Extract the [X, Y] coordinate from the center of the cell holding the provided text.  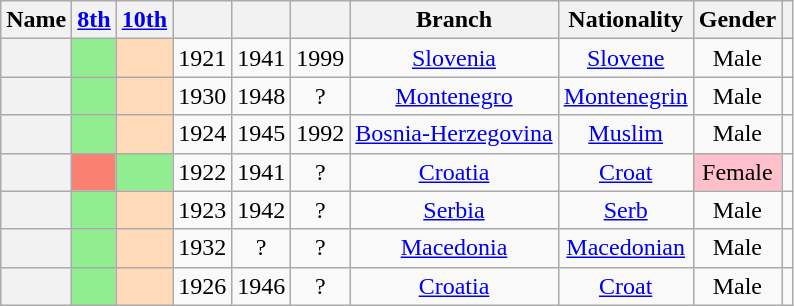
1992 [320, 134]
1923 [202, 210]
10th [144, 20]
8th [94, 20]
Serb [626, 210]
1930 [202, 96]
1942 [262, 210]
Nationality [626, 20]
Montenegro [454, 96]
1921 [202, 58]
Name [36, 20]
Gender [737, 20]
1946 [262, 286]
Montenegrin [626, 96]
Macedonian [626, 248]
1924 [202, 134]
1945 [262, 134]
1932 [202, 248]
Muslim [626, 134]
Slovene [626, 58]
Female [737, 172]
Macedonia [454, 248]
Slovenia [454, 58]
1999 [320, 58]
1926 [202, 286]
1948 [262, 96]
Branch [454, 20]
Bosnia-Herzegovina [454, 134]
Serbia [454, 210]
1922 [202, 172]
